Determine the [X, Y] coordinate at the center of the cell enclosing the given text.  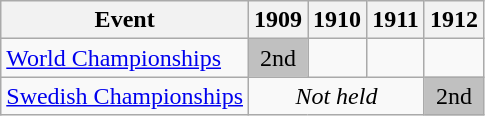
Swedish Championships [125, 96]
1911 [396, 20]
1912 [454, 20]
Not held [337, 96]
Event [125, 20]
1910 [338, 20]
1909 [278, 20]
World Championships [125, 58]
